Locate the cell with the specified text and output its (X, Y) center coordinate. 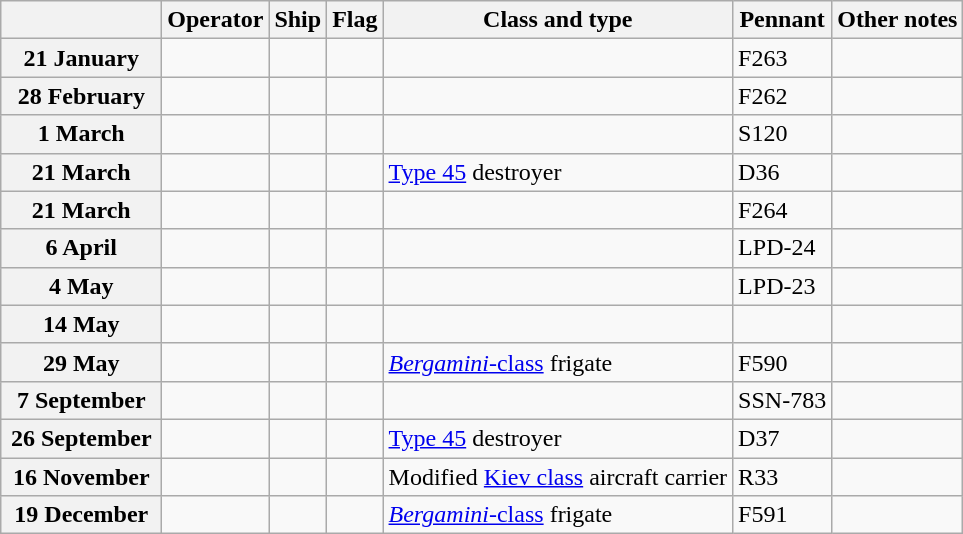
28 February (82, 96)
S120 (782, 134)
Flag (355, 20)
F590 (782, 362)
Operator (216, 20)
Class and type (558, 20)
6 April (82, 248)
Modified Kiev class aircraft carrier (558, 477)
F263 (782, 58)
26 September (82, 438)
Pennant (782, 20)
14 May (82, 324)
F264 (782, 210)
LPD-24 (782, 248)
D37 (782, 438)
R33 (782, 477)
SSN-783 (782, 400)
16 November (82, 477)
Ship (298, 20)
F591 (782, 515)
4 May (82, 286)
1 March (82, 134)
19 December (82, 515)
D36 (782, 172)
29 May (82, 362)
21 January (82, 58)
LPD-23 (782, 286)
7 September (82, 400)
Other notes (898, 20)
F262 (782, 96)
